From the cell containing the given text, extract its center point as [x, y] coordinate. 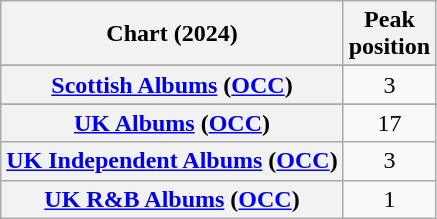
Chart (2024) [172, 34]
UK Albums (OCC) [172, 123]
17 [389, 123]
UK Independent Albums (OCC) [172, 161]
Peakposition [389, 34]
UK R&B Albums (OCC) [172, 199]
Scottish Albums (OCC) [172, 85]
1 [389, 199]
